Locate the cell with the specified text and output its [X, Y] center coordinate. 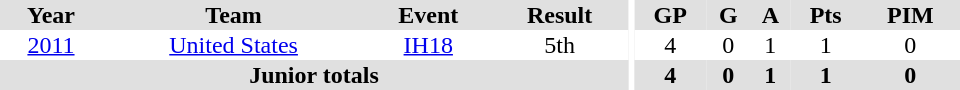
A [770, 15]
5th [560, 45]
G [728, 15]
IH18 [428, 45]
2011 [51, 45]
PIM [910, 15]
GP [670, 15]
United States [234, 45]
Team [234, 15]
Junior totals [314, 75]
Result [560, 15]
Year [51, 15]
Pts [826, 15]
Event [428, 15]
